Pinpoint the cell where the given text exists, returning its (x, y) midpoint coordinate. 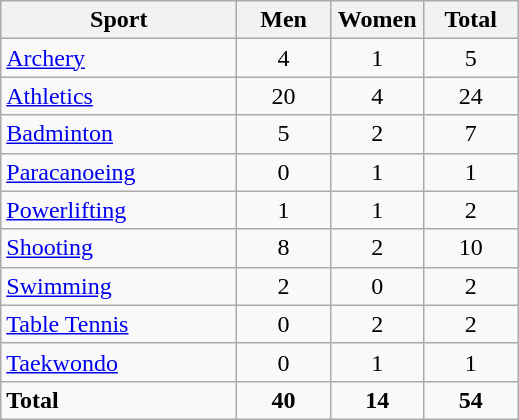
Powerlifting (119, 210)
Taekwondo (119, 362)
Shooting (119, 248)
24 (471, 96)
Sport (119, 20)
Table Tennis (119, 324)
10 (471, 248)
14 (377, 400)
Men (284, 20)
Badminton (119, 134)
54 (471, 400)
7 (471, 134)
Athletics (119, 96)
8 (284, 248)
20 (284, 96)
Archery (119, 58)
40 (284, 400)
Paracanoeing (119, 172)
Swimming (119, 286)
Women (377, 20)
